Provide the (x, y) coordinate of the cell's center where the given text is located.  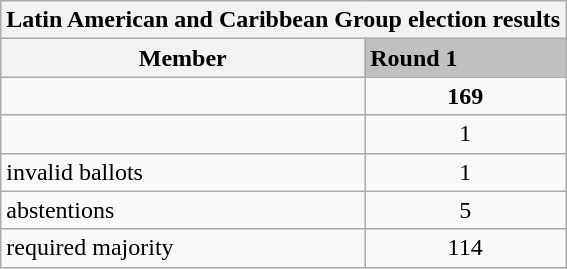
169 (466, 96)
Member (183, 58)
required majority (183, 248)
abstentions (183, 210)
114 (466, 248)
Round 1 (466, 58)
invalid ballots (183, 172)
5 (466, 210)
Latin American and Caribbean Group election results (284, 20)
